Locate the cell with the specified text and output its [X, Y] center coordinate. 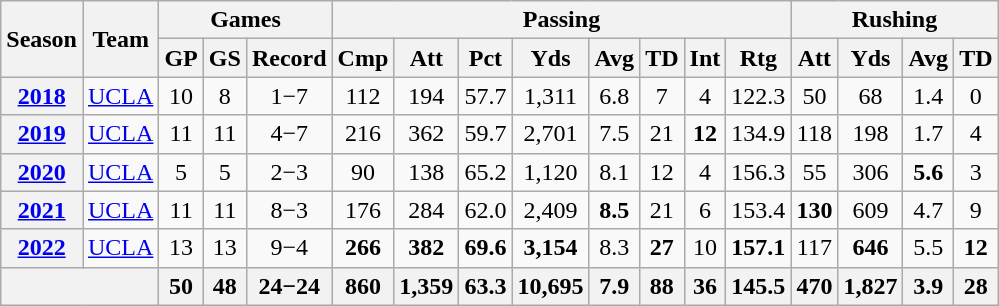
1,827 [870, 286]
Passing [562, 20]
5.5 [928, 248]
860 [363, 286]
63.3 [486, 286]
62.0 [486, 210]
6.8 [614, 96]
1.4 [928, 96]
112 [363, 96]
8.1 [614, 172]
1,359 [426, 286]
48 [224, 286]
Team [120, 39]
2022 [42, 248]
7 [662, 96]
117 [814, 248]
9 [976, 210]
Rushing [894, 20]
2021 [42, 210]
Int [705, 58]
7.5 [614, 134]
55 [814, 172]
4.7 [928, 210]
Record [289, 58]
198 [870, 134]
GP [181, 58]
284 [426, 210]
Games [246, 20]
2−3 [289, 172]
5.6 [928, 172]
8.5 [614, 210]
3.9 [928, 286]
88 [662, 286]
7.9 [614, 286]
8.3 [614, 248]
122.3 [758, 96]
90 [363, 172]
10,695 [550, 286]
3 [976, 172]
1,120 [550, 172]
Season [42, 39]
3,154 [550, 248]
306 [870, 172]
2,701 [550, 134]
216 [363, 134]
6 [705, 210]
382 [426, 248]
36 [705, 286]
59.7 [486, 134]
1−7 [289, 96]
57.7 [486, 96]
2019 [42, 134]
130 [814, 210]
153.4 [758, 210]
28 [976, 286]
2018 [42, 96]
157.1 [758, 248]
1.7 [928, 134]
362 [426, 134]
2,409 [550, 210]
156.3 [758, 172]
68 [870, 96]
8−3 [289, 210]
Pct [486, 58]
24−24 [289, 286]
Cmp [363, 58]
65.2 [486, 172]
2020 [42, 172]
609 [870, 210]
9−4 [289, 248]
470 [814, 286]
27 [662, 248]
145.5 [758, 286]
1,311 [550, 96]
69.6 [486, 248]
118 [814, 134]
176 [363, 210]
138 [426, 172]
Rtg [758, 58]
GS [224, 58]
134.9 [758, 134]
0 [976, 96]
646 [870, 248]
194 [426, 96]
8 [224, 96]
266 [363, 248]
4−7 [289, 134]
